Capture the cell that displays the provided text and extract its (x, y) central coordinate. 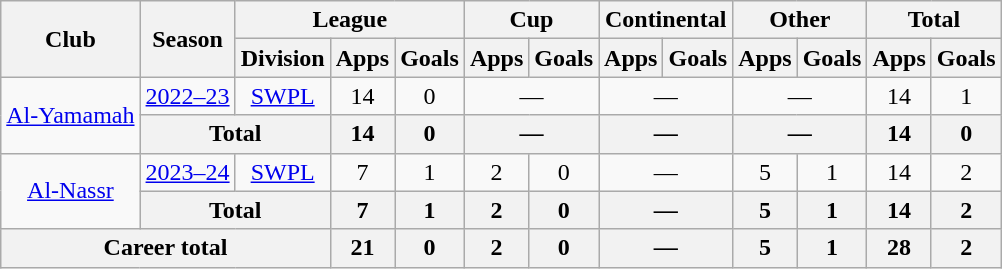
Career total (166, 248)
Cup (531, 20)
28 (899, 248)
Season (188, 39)
21 (362, 248)
2022–23 (188, 96)
Club (70, 39)
Continental (666, 20)
2023–24 (188, 172)
Al-Yamamah (70, 115)
League (350, 20)
Division (282, 58)
Al-Nassr (70, 191)
Other (800, 20)
